Determine the [X, Y] coordinate at the center of the cell enclosing the given text.  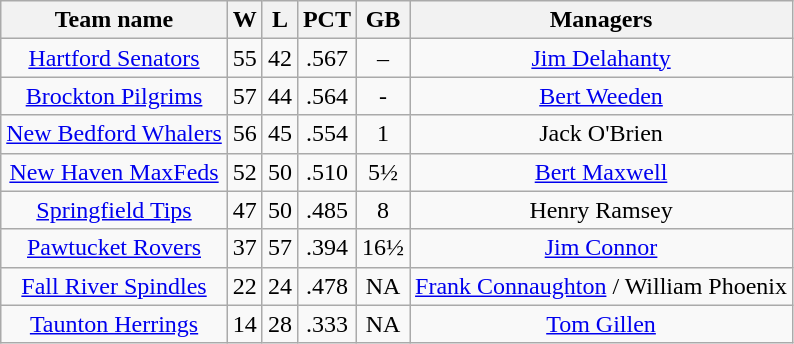
.554 [326, 134]
New Bedford Whalers [114, 134]
8 [382, 210]
.478 [326, 286]
Hartford Senators [114, 58]
PCT [326, 20]
Jack O'Brien [602, 134]
Managers [602, 20]
16½ [382, 248]
Taunton Herrings [114, 324]
Frank Connaughton / William Phoenix [602, 286]
.567 [326, 58]
45 [280, 134]
14 [244, 324]
Henry Ramsey [602, 210]
.510 [326, 172]
42 [280, 58]
Fall River Spindles [114, 286]
Jim Connor [602, 248]
Pawtucket Rovers [114, 248]
56 [244, 134]
Tom Gillen [602, 324]
W [244, 20]
44 [280, 96]
28 [280, 324]
– [382, 58]
Brockton Pilgrims [114, 96]
24 [280, 286]
New Haven MaxFeds [114, 172]
37 [244, 248]
.394 [326, 248]
L [280, 20]
Team name [114, 20]
Jim Delahanty [602, 58]
22 [244, 286]
5½ [382, 172]
52 [244, 172]
55 [244, 58]
.333 [326, 324]
1 [382, 134]
.485 [326, 210]
47 [244, 210]
Bert Maxwell [602, 172]
.564 [326, 96]
GB [382, 20]
- [382, 96]
Bert Weeden [602, 96]
Springfield Tips [114, 210]
